Identify which cell holds the provided text, then report its (X, Y) central coordinate. 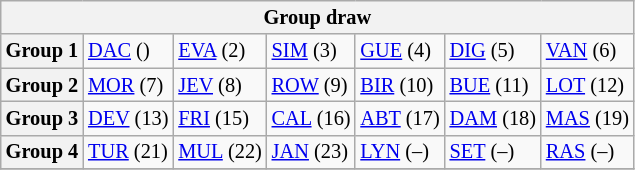
DAM (18) (493, 118)
Group 3 (42, 118)
RAS (–) (588, 152)
GUE (4) (400, 51)
LYN (–) (400, 152)
DAC () (128, 51)
Group 4 (42, 152)
EVA (2) (220, 51)
ABT (17) (400, 118)
SIM (3) (312, 51)
CAL (16) (312, 118)
VAN (6) (588, 51)
Group 2 (42, 85)
JEV (8) (220, 85)
Group draw (318, 17)
DIG (5) (493, 51)
LOT (12) (588, 85)
ROW (9) (312, 85)
DEV (13) (128, 118)
MAS (19) (588, 118)
MUL (22) (220, 152)
BIR (10) (400, 85)
BUE (11) (493, 85)
TUR (21) (128, 152)
SET (–) (493, 152)
MOR (7) (128, 85)
FRI (15) (220, 118)
Group 1 (42, 51)
JAN (23) (312, 152)
